Determine the (X, Y) coordinate at the center of the cell enclosing the given text.  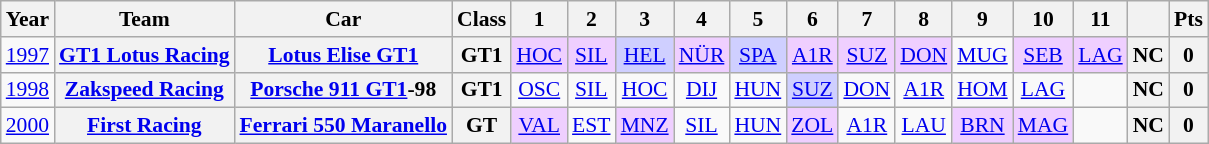
HEL (645, 55)
NÜR (702, 55)
1997 (28, 55)
Class (482, 19)
Zakspeed Racing (144, 90)
Pts (1188, 19)
ZOL (812, 126)
MUG (982, 55)
VAL (539, 126)
6 (812, 19)
Porsche 911 GT1-98 (343, 90)
9 (982, 19)
SPA (758, 55)
3 (645, 19)
Ferrari 550 Maranello (343, 126)
GT1 Lotus Racing (144, 55)
First Racing (144, 126)
8 (924, 19)
Team (144, 19)
11 (1100, 19)
Car (343, 19)
MNZ (645, 126)
Year (28, 19)
GT (482, 126)
OSC (539, 90)
5 (758, 19)
SEB (1044, 55)
LAU (924, 126)
2000 (28, 126)
1998 (28, 90)
EST (592, 126)
2 (592, 19)
4 (702, 19)
HOM (982, 90)
7 (866, 19)
10 (1044, 19)
MAG (1044, 126)
BRN (982, 126)
DIJ (702, 90)
1 (539, 19)
Lotus Elise GT1 (343, 55)
